Capture the cell that displays the provided text and extract its [X, Y] central coordinate. 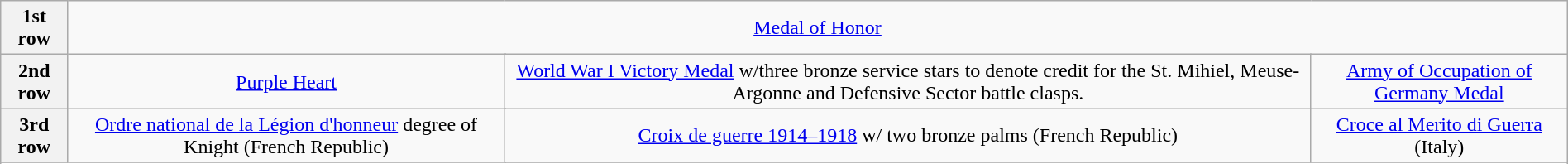
Army of Occupation of Germany Medal [1439, 81]
Medal of Honor [817, 28]
Croce al Merito di Guerra (Italy) [1439, 136]
Croix de guerre 1914–1918 w/ two bronze palms (French Republic) [908, 136]
3rd row [35, 136]
Ordre national de la Légion d'honneur degree of Knight (French Republic) [286, 136]
2nd row [35, 81]
Purple Heart [286, 81]
World War I Victory Medal w/three bronze service stars to denote credit for the St. Mihiel, Meuse-Argonne and Defensive Sector battle clasps. [908, 81]
1st row [35, 28]
